Search for the cell housing the specified text and yield its [x, y] center coordinate. 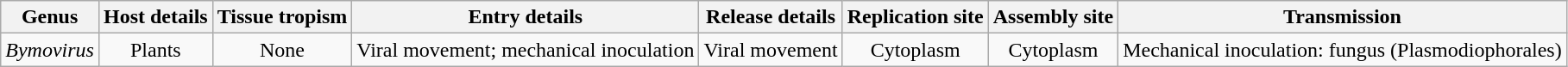
Transmission [1343, 17]
Plants [155, 50]
Entry details [526, 17]
Release details [771, 17]
Bymovirus [50, 50]
Genus [50, 17]
Tissue tropism [282, 17]
Mechanical inoculation: fungus (Plasmodiophorales) [1343, 50]
Viral movement; mechanical inoculation [526, 50]
None [282, 50]
Replication site [915, 17]
Host details [155, 17]
Viral movement [771, 50]
Assembly site [1053, 17]
